Capture the cell that displays the provided text and extract its (x, y) central coordinate. 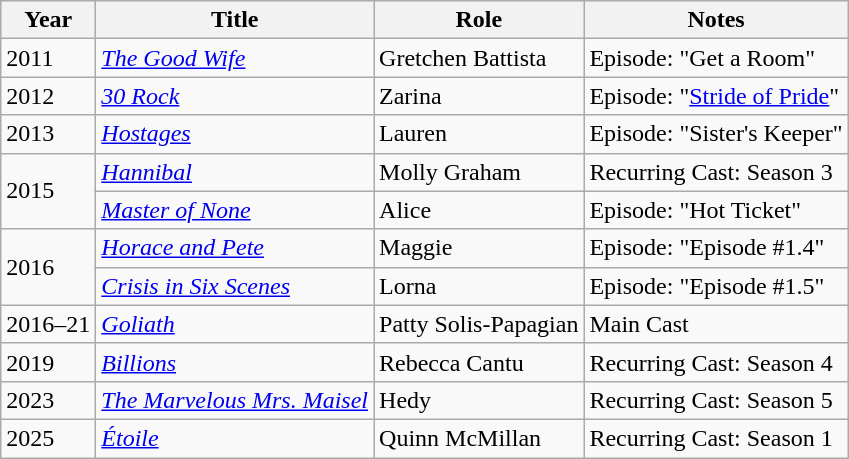
Title (235, 20)
Recurring Cast: Season 1 (716, 438)
2011 (48, 58)
Recurring Cast: Season 3 (716, 172)
Horace and Pete (235, 248)
Billions (235, 362)
Episode: "Sister's Keeper" (716, 134)
The Marvelous Mrs. Maisel (235, 400)
2019 (48, 362)
Gretchen Battista (479, 58)
2015 (48, 191)
Quinn McMillan (479, 438)
Episode: "Get a Room" (716, 58)
Lorna (479, 286)
Episode: "Hot Ticket" (716, 210)
Master of None (235, 210)
Patty Solis-Papagian (479, 324)
Role (479, 20)
Goliath (235, 324)
Recurring Cast: Season 4 (716, 362)
2016–21 (48, 324)
2025 (48, 438)
Hannibal (235, 172)
Crisis in Six Scenes (235, 286)
Hostages (235, 134)
2023 (48, 400)
Episode: "Episode #1.5" (716, 286)
Notes (716, 20)
Hedy (479, 400)
2016 (48, 267)
Episode: "Episode #1.4" (716, 248)
2013 (48, 134)
Recurring Cast: Season 5 (716, 400)
Year (48, 20)
Episode: "Stride of Pride" (716, 96)
Molly Graham (479, 172)
Étoile (235, 438)
2012 (48, 96)
30 Rock (235, 96)
Lauren (479, 134)
Zarina (479, 96)
Main Cast (716, 324)
Maggie (479, 248)
Alice (479, 210)
The Good Wife (235, 58)
Rebecca Cantu (479, 362)
